Provide the [X, Y] coordinate of the cell's center where the given text is located.  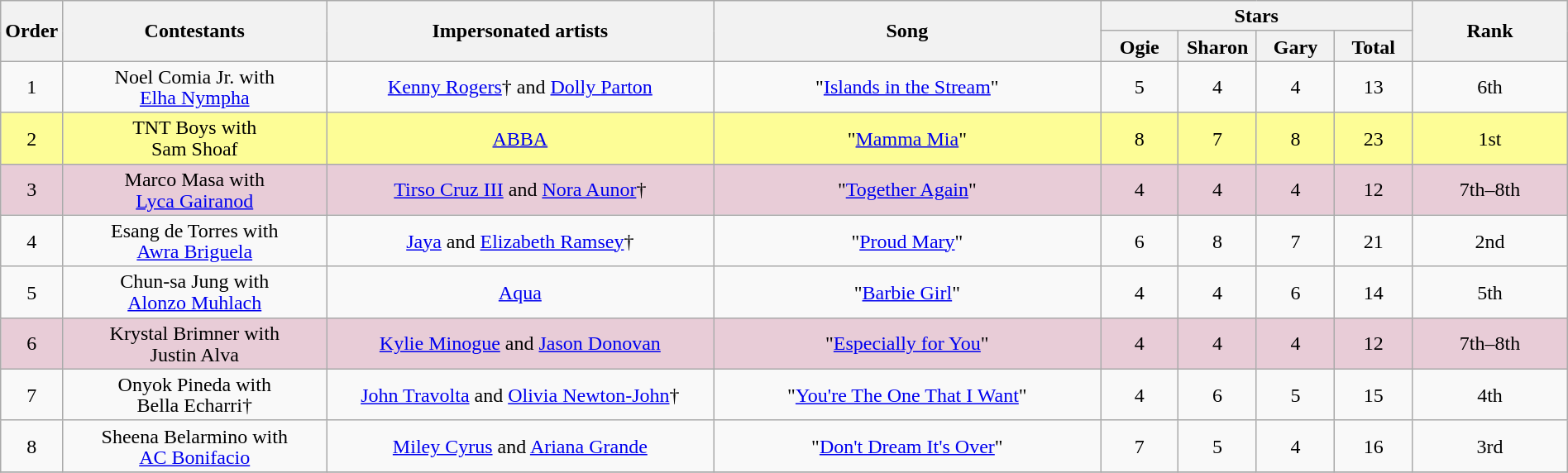
3 [31, 189]
"Especially for You" [907, 343]
3rd [1490, 446]
21 [1374, 241]
Jaya and Elizabeth Ramsey† [520, 241]
4th [1490, 394]
Noel Comia Jr. withElha Nympha [195, 87]
13 [1374, 87]
2nd [1490, 241]
"Proud Mary" [907, 241]
Total [1374, 46]
Order [31, 31]
John Travolta and Olivia Newton-John† [520, 394]
2 [31, 138]
Krystal Brimner withJustin Alva [195, 343]
6th [1490, 87]
Impersonated artists [520, 31]
Kylie Minogue and Jason Donovan [520, 343]
15 [1374, 394]
Onyok Pineda withBella Echarri† [195, 394]
23 [1374, 138]
"Barbie Girl" [907, 292]
16 [1374, 446]
Marco Masa withLyca Gairanod [195, 189]
ABBA [520, 138]
"You're The One That I Want" [907, 394]
1 [31, 87]
Song [907, 31]
TNT Boys withSam Shoaf [195, 138]
"Islands in the Stream" [907, 87]
1st [1490, 138]
Rank [1490, 31]
Chun-sa Jung withAlonzo Muhlach [195, 292]
Kenny Rogers† and Dolly Parton [520, 87]
Stars [1257, 17]
14 [1374, 292]
Sheena Belarmino withAC Bonifacio [195, 446]
Tirso Cruz III and Nora Aunor† [520, 189]
Ogie [1140, 46]
Esang de Torres withAwra Briguela [195, 241]
Sharon [1217, 46]
Contestants [195, 31]
"Don't Dream It's Over" [907, 446]
"Mamma Mia" [907, 138]
Gary [1295, 46]
"Together Again" [907, 189]
5th [1490, 292]
Miley Cyrus and Ariana Grande [520, 446]
Aqua [520, 292]
